Provide the (x, y) coordinate of the cell's center where the given text is located.  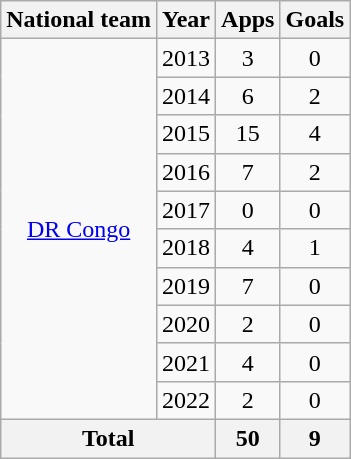
2014 (186, 96)
National team (79, 20)
2018 (186, 248)
2022 (186, 400)
1 (315, 248)
50 (248, 438)
9 (315, 438)
Apps (248, 20)
Year (186, 20)
DR Congo (79, 230)
2020 (186, 324)
2021 (186, 362)
2016 (186, 172)
2019 (186, 286)
6 (248, 96)
2013 (186, 58)
Total (108, 438)
Goals (315, 20)
15 (248, 134)
2015 (186, 134)
3 (248, 58)
2017 (186, 210)
